Locate the cell with the specified text and output its [x, y] center coordinate. 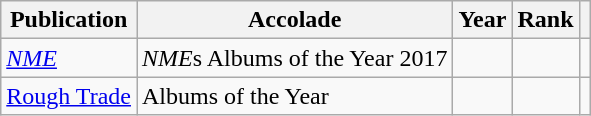
Rough Trade [69, 96]
Accolade [294, 20]
Year [482, 20]
Publication [69, 20]
NMEs Albums of the Year 2017 [294, 58]
Rank [546, 20]
Albums of the Year [294, 96]
NME [69, 58]
